For the text-containing cell, return its midpoint in (x, y) coordinate format. 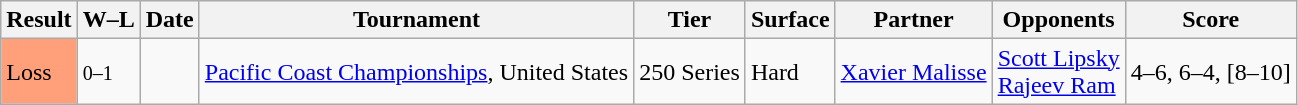
W–L (108, 20)
Scott Lipsky Rajeev Ram (1058, 72)
Surface (790, 20)
Date (170, 20)
Pacific Coast Championships, United States (416, 72)
0–1 (108, 72)
250 Series (690, 72)
Loss (39, 72)
Xavier Malisse (914, 72)
Partner (914, 20)
Opponents (1058, 20)
Hard (790, 72)
Result (39, 20)
Tier (690, 20)
Score (1210, 20)
4–6, 6–4, [8–10] (1210, 72)
Tournament (416, 20)
